Determine the (X, Y) coordinate at the center of the cell enclosing the given text.  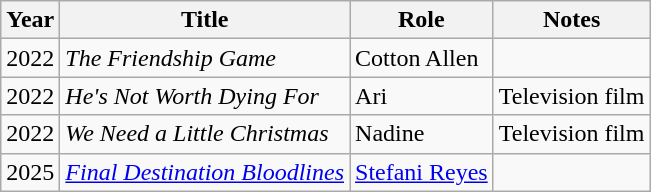
2025 (30, 172)
Stefani Reyes (422, 172)
Nadine (422, 134)
Role (422, 20)
Year (30, 20)
The Friendship Game (205, 58)
Cotton Allen (422, 58)
Final Destination Bloodlines (205, 172)
Notes (572, 20)
Title (205, 20)
He's Not Worth Dying For (205, 96)
Ari (422, 96)
We Need a Little Christmas (205, 134)
